Scan for the cell matching the given text and deliver its (X, Y) coordinate at center. 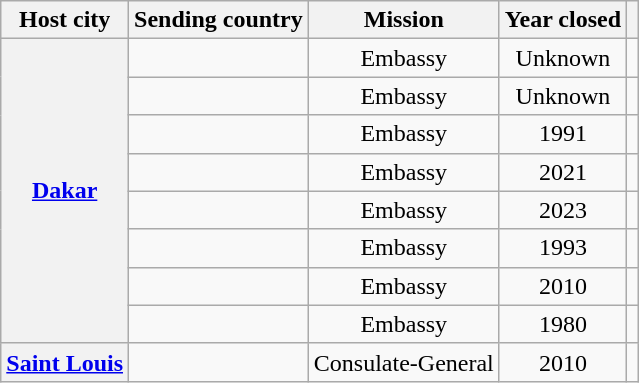
Year closed (562, 20)
Host city (65, 20)
1991 (562, 134)
2021 (562, 172)
Dakar (65, 191)
1993 (562, 248)
Saint Louis (65, 362)
1980 (562, 324)
Consulate-General (404, 362)
Mission (404, 20)
Sending country (219, 20)
2023 (562, 210)
